From the cell containing the given text, extract its center point as (x, y) coordinate. 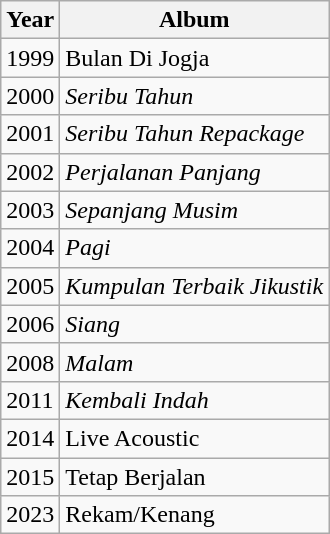
1999 (30, 58)
2006 (30, 324)
2002 (30, 172)
Rekam/Kenang (194, 515)
Bulan Di Jogja (194, 58)
Sepanjang Musim (194, 210)
2023 (30, 515)
Pagi (194, 248)
Album (194, 20)
2000 (30, 96)
Live Acoustic (194, 438)
2003 (30, 210)
2014 (30, 438)
Tetap Berjalan (194, 477)
Kembali Indah (194, 400)
Malam (194, 362)
Year (30, 20)
2001 (30, 134)
2011 (30, 400)
Seribu Tahun (194, 96)
2008 (30, 362)
Kumpulan Terbaik Jikustik (194, 286)
Perjalanan Panjang (194, 172)
2015 (30, 477)
2004 (30, 248)
Seribu Tahun Repackage (194, 134)
Siang (194, 324)
2005 (30, 286)
